Return the [x, y] coordinate for the center point of the cell that contains the specified text.  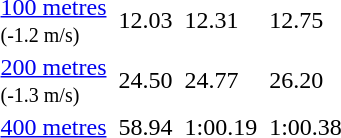
24.77 [221, 80]
24.50 [146, 80]
